Identify which cell holds the provided text, then report its [X, Y] central coordinate. 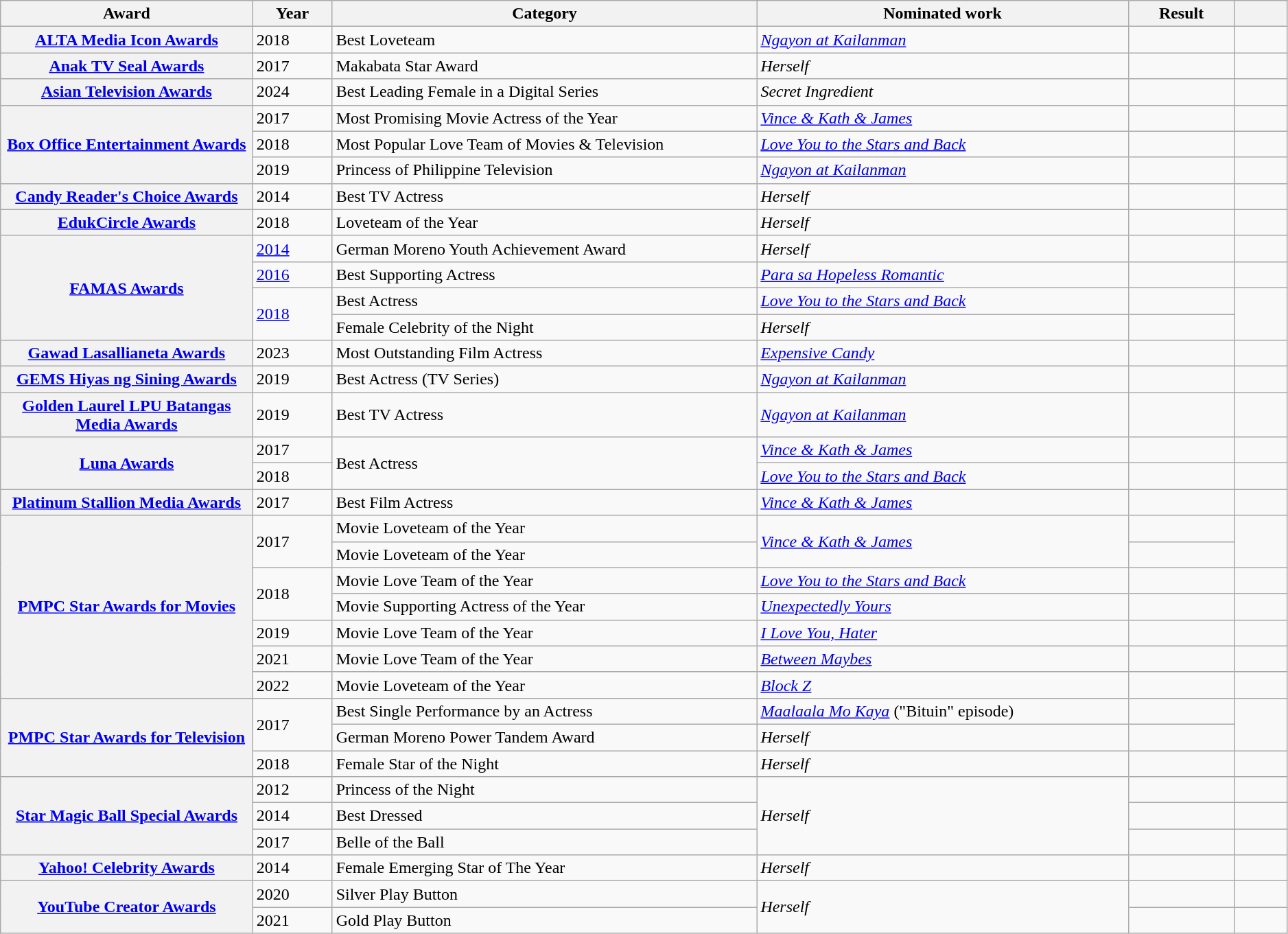
Most Popular Love Team of Movies & Television [545, 144]
ALTA Media Icon Awards [126, 40]
Best Leading Female in a Digital Series [545, 92]
German Moreno Power Tandem Award [545, 737]
Maalaala Mo Kaya ("Bituin" episode) [943, 711]
Nominated work [943, 14]
Gawad Lasallianeta Awards [126, 353]
Result [1182, 14]
Princess of Philippine Television [545, 170]
Movie Supporting Actress of the Year [545, 607]
Category [545, 14]
Secret Ingredient [943, 92]
PMPC Star Awards for Television [126, 737]
Candy Reader's Choice Awards [126, 196]
Makabata Star Award [545, 66]
I Love You, Hater [943, 633]
Year [292, 14]
2020 [292, 894]
2012 [292, 790]
Luna Awards [126, 463]
Female Emerging Star of The Year [545, 868]
Yahoo! Celebrity Awards [126, 868]
Princess of the Night [545, 790]
Award [126, 14]
Female Star of the Night [545, 764]
Expensive Candy [943, 353]
PMPC Star Awards for Movies [126, 607]
2016 [292, 275]
EdukCircle Awards [126, 222]
Belle of the Ball [545, 842]
Between Maybes [943, 659]
Female Celebrity of the Night [545, 327]
Para sa Hopeless Romantic [943, 275]
Asian Television Awards [126, 92]
Star Magic Ball Special Awards [126, 816]
Best Loveteam [545, 40]
YouTube Creator Awards [126, 907]
Most Promising Movie Actress of the Year [545, 118]
Best Film Actress [545, 502]
GEMS Hiyas ng Sining Awards [126, 380]
Block Z [943, 685]
Loveteam of the Year [545, 222]
2022 [292, 685]
Best Supporting Actress [545, 275]
Best Single Performance by an Actress [545, 711]
FAMAS Awards [126, 288]
Golden Laurel LPU Batangas Media Awards [126, 415]
Anak TV Seal Awards [126, 66]
2023 [292, 353]
Gold Play Button [545, 920]
Most Outstanding Film Actress [545, 353]
German Moreno Youth Achievement Award [545, 248]
Box Office Entertainment Awards [126, 144]
Best Dressed [545, 816]
Best Actress (TV Series) [545, 380]
2024 [292, 92]
Unexpectedly Yours [943, 607]
Silver Play Button [545, 894]
Platinum Stallion Media Awards [126, 502]
